Provide the (x, y) coordinate of the cell's center where the given text is located.  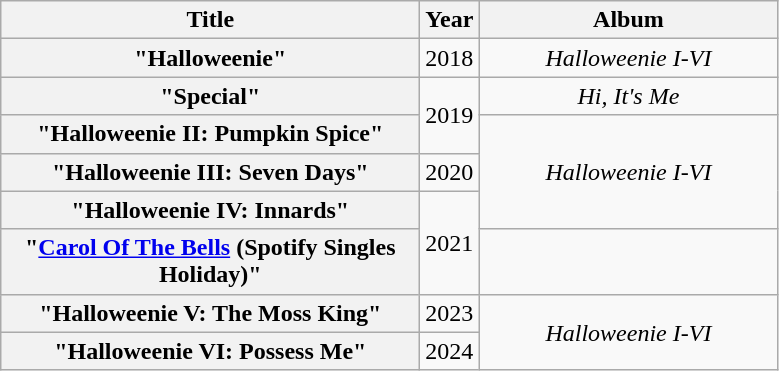
"Halloweenie V: The Moss King" (210, 313)
2018 (450, 58)
Hi, It's Me (628, 96)
"Halloweenie VI: Possess Me" (210, 351)
"Halloweenie II: Pumpkin Spice" (210, 134)
"Halloweenie III: Seven Days" (210, 172)
"Halloweenie" (210, 58)
2019 (450, 115)
2021 (450, 242)
"Carol Of The Bells (Spotify Singles Holiday)" (210, 262)
2023 (450, 313)
"Halloweenie IV: Innards" (210, 210)
Year (450, 20)
2020 (450, 172)
"Special" (210, 96)
2024 (450, 351)
Album (628, 20)
Title (210, 20)
